Capture the cell that displays the provided text and extract its (x, y) central coordinate. 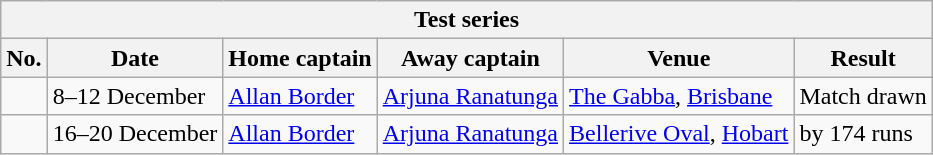
by 174 runs (863, 134)
No. (24, 58)
Test series (467, 20)
Bellerive Oval, Hobart (679, 134)
Home captain (300, 58)
Venue (679, 58)
Date (135, 58)
Result (863, 58)
8–12 December (135, 96)
16–20 December (135, 134)
The Gabba, Brisbane (679, 96)
Away captain (470, 58)
Match drawn (863, 96)
